Detect which cell encompasses the target text, then output its [x, y] center coordinate. 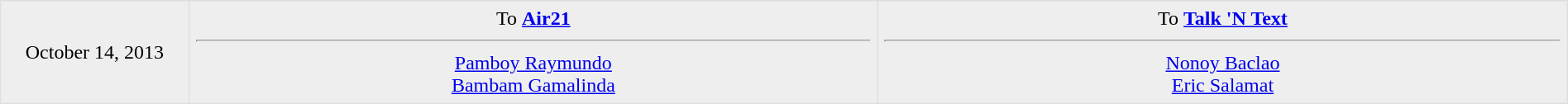
October 14, 2013 [94, 52]
To Talk 'N TextNonoy Baclao Eric Salamat [1223, 52]
To Air21Pamboy Raymundo Bambam Gamalinda [533, 52]
